Pinpoint the cell where the given text exists, returning its [x, y] midpoint coordinate. 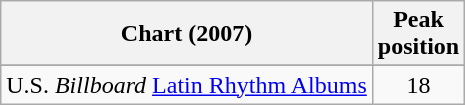
Peakposition [418, 34]
Chart (2007) [187, 34]
18 [418, 85]
U.S. Billboard Latin Rhythm Albums [187, 85]
